Locate the cell with the specified text and output its [X, Y] center coordinate. 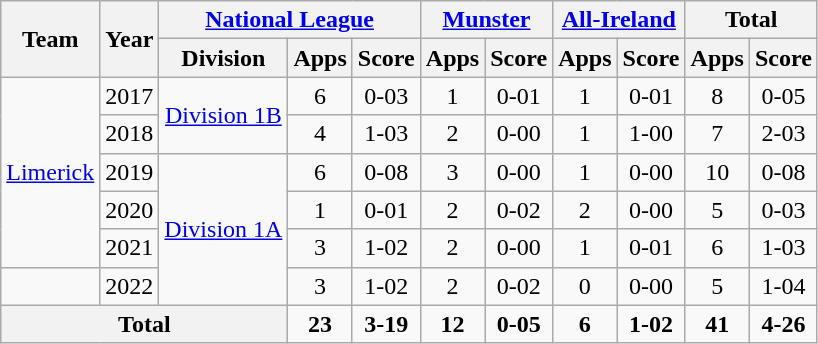
2018 [130, 134]
2021 [130, 248]
41 [717, 324]
7 [717, 134]
2019 [130, 172]
Division 1B [224, 115]
0 [585, 286]
Munster [486, 20]
4-26 [783, 324]
4 [320, 134]
8 [717, 96]
1-04 [783, 286]
Team [50, 39]
All-Ireland [619, 20]
Year [130, 39]
2-03 [783, 134]
Division [224, 58]
2017 [130, 96]
12 [452, 324]
2020 [130, 210]
Limerick [50, 172]
Division 1A [224, 229]
23 [320, 324]
2022 [130, 286]
10 [717, 172]
National League [290, 20]
1-00 [651, 134]
3-19 [386, 324]
